Identify which cell holds the provided text, then report its [x, y] central coordinate. 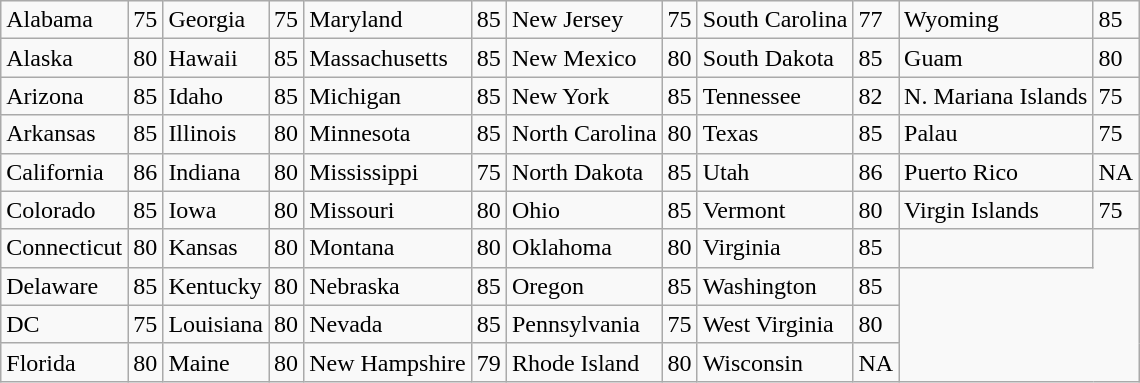
Connecticut [64, 248]
North Carolina [584, 134]
Nebraska [388, 286]
Vermont [775, 210]
Montana [388, 248]
Kansas [216, 248]
Iowa [216, 210]
Indiana [216, 172]
Michigan [388, 96]
Virginia [775, 248]
Idaho [216, 96]
Maryland [388, 20]
Minnesota [388, 134]
New Mexico [584, 58]
California [64, 172]
Georgia [216, 20]
West Virginia [775, 324]
Nevada [388, 324]
82 [876, 96]
Wisconsin [775, 362]
Kentucky [216, 286]
77 [876, 20]
Guam [996, 58]
South Carolina [775, 20]
DC [64, 324]
Colorado [64, 210]
N. Mariana Islands [996, 96]
Puerto Rico [996, 172]
Mississippi [388, 172]
New York [584, 96]
Virgin Islands [996, 210]
Wyoming [996, 20]
Illinois [216, 134]
Massachusetts [388, 58]
South Dakota [775, 58]
Oregon [584, 286]
Washington [775, 286]
North Dakota [584, 172]
Alaska [64, 58]
Florida [64, 362]
Pennsylvania [584, 324]
Palau [996, 134]
New Hampshire [388, 362]
Maine [216, 362]
New Jersey [584, 20]
Delaware [64, 286]
79 [488, 362]
Alabama [64, 20]
Tennessee [775, 96]
Arizona [64, 96]
Texas [775, 134]
Ohio [584, 210]
Missouri [388, 210]
Hawaii [216, 58]
Arkansas [64, 134]
Rhode Island [584, 362]
Oklahoma [584, 248]
Louisiana [216, 324]
Utah [775, 172]
